Pinpoint the cell where the given text exists, returning its (x, y) midpoint coordinate. 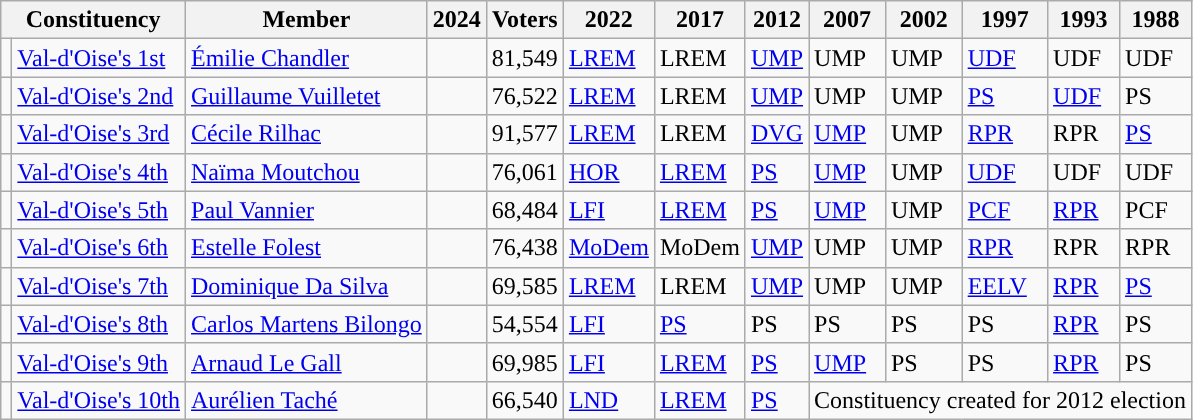
Carlos Martens Bilongo (307, 324)
Estelle Folest (307, 248)
Cécile Rilhac (307, 134)
Émilie Chandler (307, 58)
68,484 (524, 210)
66,540 (524, 400)
81,549 (524, 58)
Guillaume Vuilletet (307, 96)
76,522 (524, 96)
Val-d'Oise's 2nd (99, 96)
LND (608, 400)
Val-d'Oise's 10th (99, 400)
Val-d'Oise's 5th (99, 210)
2022 (608, 20)
Val-d'Oise's 8th (99, 324)
76,438 (524, 248)
91,577 (524, 134)
Dominique Da Silva (307, 286)
Val-d'Oise's 3rd (99, 134)
2017 (700, 20)
2002 (924, 20)
Val-d'Oise's 7th (99, 286)
HOR (608, 172)
2012 (776, 20)
69,585 (524, 286)
Naïma Moutchou (307, 172)
69,985 (524, 362)
Member (307, 20)
Val-d'Oise's 1st (99, 58)
1993 (1084, 20)
1988 (1156, 20)
76,061 (524, 172)
Constituency created for 2012 election (1000, 400)
2007 (848, 20)
Val-d'Oise's 9th (99, 362)
EELV (1004, 286)
2024 (456, 20)
Arnaud Le Gall (307, 362)
Val-d'Oise's 4th (99, 172)
Constituency (94, 20)
Val-d'Oise's 6th (99, 248)
Aurélien Taché (307, 400)
DVG (776, 134)
54,554 (524, 324)
Voters (524, 20)
Paul Vannier (307, 210)
1997 (1004, 20)
